Search for the cell housing the specified text and yield its (X, Y) center coordinate. 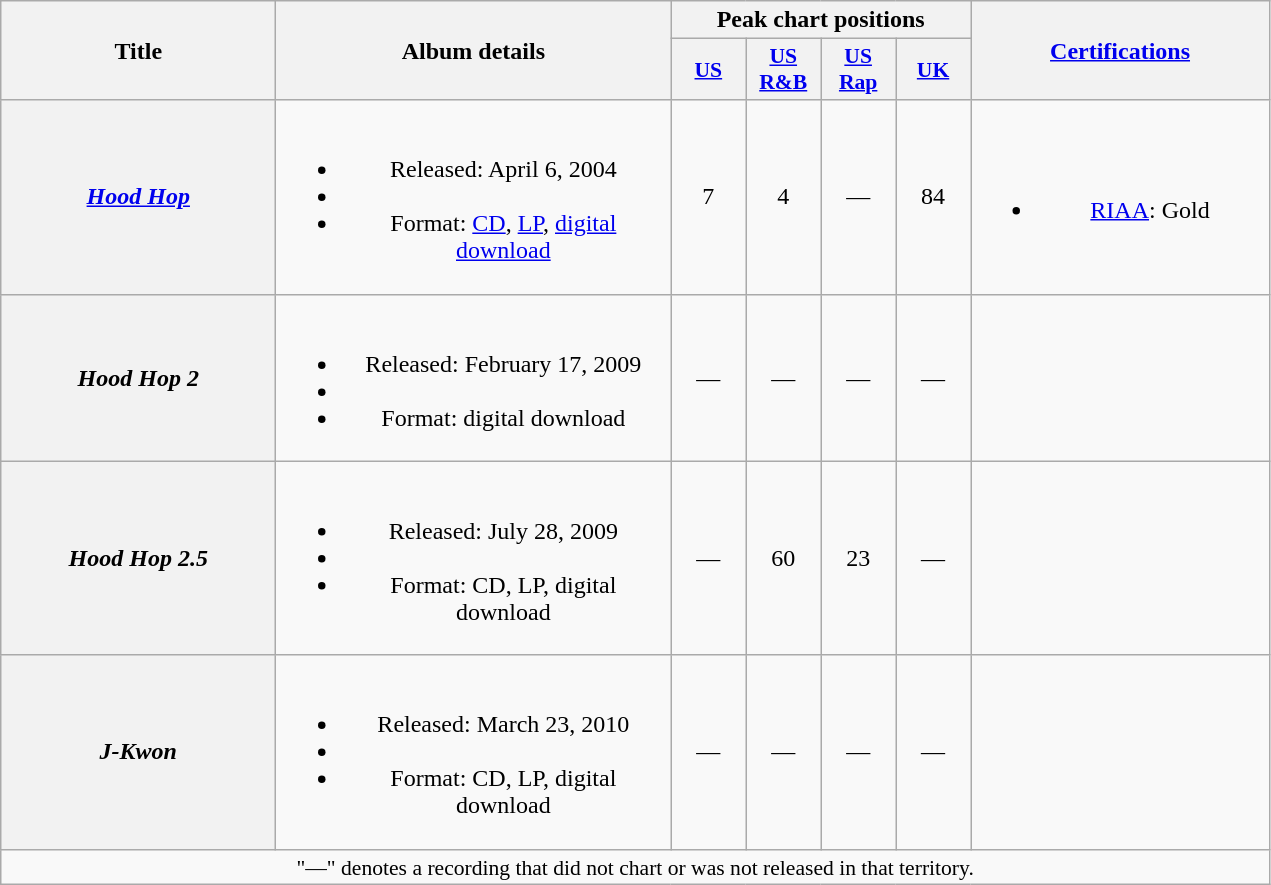
Album details (474, 50)
Released: April 6, 2004Format: CD, LP, digital download (474, 197)
84 (934, 197)
60 (784, 558)
J-Kwon (138, 752)
23 (858, 558)
Hood Hop 2.5 (138, 558)
Released: March 23, 2010Format: CD, LP, digital download (474, 752)
4 (784, 197)
Title (138, 50)
USR&B (784, 70)
UK (934, 70)
Hood Hop (138, 197)
Certifications (1120, 50)
Hood Hop 2 (138, 378)
USRap (858, 70)
RIAA: Gold (1120, 197)
Released: February 17, 2009Format: digital download (474, 378)
US (708, 70)
"—" denotes a recording that did not chart or was not released in that territory. (636, 867)
Peak chart positions (821, 20)
Released: July 28, 2009Format: CD, LP, digital download (474, 558)
7 (708, 197)
